Detect which cell encompasses the target text, then output its (X, Y) center coordinate. 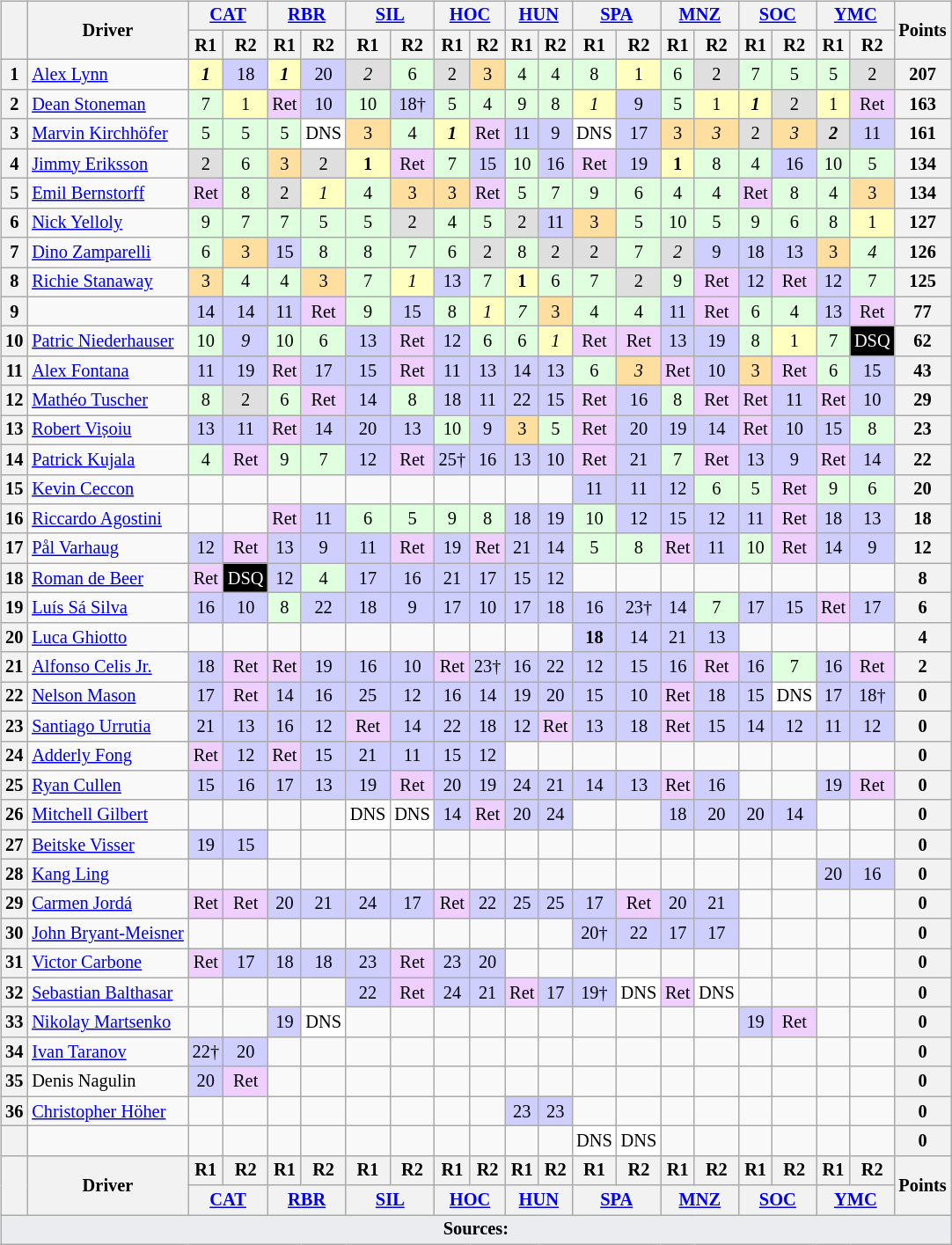
Alex Lynn (107, 75)
30 (14, 934)
43 (923, 371)
Santiago Urrutia (107, 726)
34 (14, 1052)
28 (14, 875)
19† (594, 992)
Alex Fontana (107, 371)
Nikolay Martsenko (107, 1022)
25† (452, 459)
Kevin Ceccon (107, 489)
126 (923, 253)
62 (923, 341)
36 (14, 1111)
Alfonso Celis Jr. (107, 667)
33 (14, 1022)
Denis Nagulin (107, 1081)
Riccardo Agostini (107, 519)
Luca Ghiotto (107, 637)
Adderly Fong (107, 756)
31 (14, 963)
Mathéo Tuscher (107, 400)
125 (923, 282)
Beitske Visser (107, 845)
22† (206, 1052)
Patrick Kujala (107, 459)
Ivan Taranov (107, 1052)
Dino Zamparelli (107, 253)
127 (923, 223)
77 (923, 311)
32 (14, 992)
163 (923, 105)
Emil Bernstorff (107, 194)
26 (14, 815)
Nick Yelloly (107, 223)
161 (923, 134)
Patric Niederhauser (107, 341)
Mitchell Gilbert (107, 815)
207 (923, 75)
Ryan Cullen (107, 786)
Kang Ling (107, 875)
Sources: (475, 1230)
20† (594, 934)
27 (14, 845)
Dean Stoneman (107, 105)
Sebastian Balthasar (107, 992)
Victor Carbone (107, 963)
35 (14, 1081)
Luís Sá Silva (107, 608)
Nelson Mason (107, 697)
John Bryant-Meisner (107, 934)
Robert Vișoiu (107, 430)
Richie Stanaway (107, 282)
Roman de Beer (107, 578)
Pål Varhaug (107, 548)
Jimmy Eriksson (107, 164)
Marvin Kirchhöfer (107, 134)
Carmen Jordá (107, 904)
Christopher Höher (107, 1111)
